Extract the (X, Y) coordinate from the center of the cell holding the provided text.  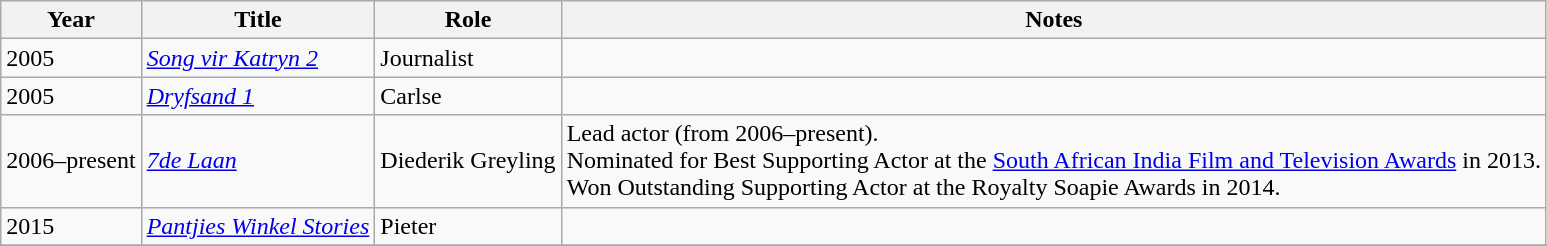
Journalist (468, 58)
Title (258, 20)
2015 (71, 226)
Diederik Greyling (468, 161)
Year (71, 20)
Pieter (468, 226)
7de Laan (258, 161)
2006–present (71, 161)
Pantjies Winkel Stories (258, 226)
Notes (1054, 20)
Role (468, 20)
Carlse (468, 96)
Dryfsand 1 (258, 96)
Song vir Katryn 2 (258, 58)
